Extract the (X, Y) coordinate from the center of the cell holding the provided text.  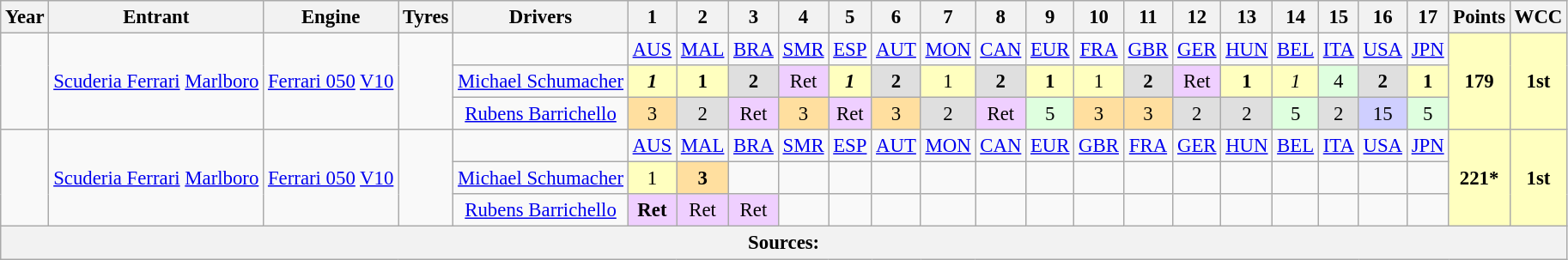
8 (1001, 17)
14 (1296, 17)
16 (1383, 17)
Tyres (426, 17)
17 (1427, 17)
Year (25, 17)
221* (1479, 178)
12 (1197, 17)
179 (1479, 82)
7 (948, 17)
Engine (331, 17)
9 (1050, 17)
Sources: (784, 243)
11 (1147, 17)
Drivers (541, 17)
13 (1247, 17)
WCC (1538, 17)
Points (1479, 17)
Entrant (156, 17)
10 (1099, 17)
6 (896, 17)
